Output the [x, y] coordinate of the center of the cell containing the given text.  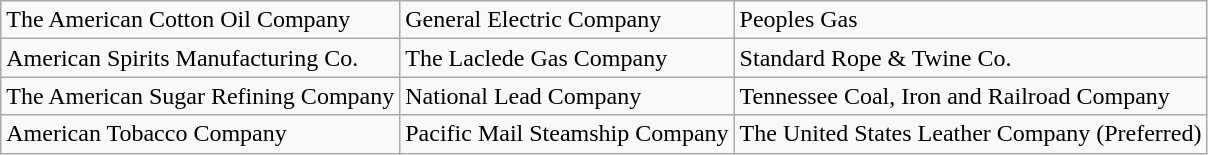
Peoples Gas [970, 20]
Pacific Mail Steamship Company [567, 134]
Tennessee Coal, Iron and Railroad Company [970, 96]
American Tobacco Company [200, 134]
The American Sugar Refining Company [200, 96]
The American Cotton Oil Company [200, 20]
The United States Leather Company (Preferred) [970, 134]
National Lead Company [567, 96]
American Spirits Manufacturing Co. [200, 58]
General Electric Company [567, 20]
The Laclede Gas Company [567, 58]
Standard Rope & Twine Co. [970, 58]
